Search for the cell housing the specified text and yield its [x, y] center coordinate. 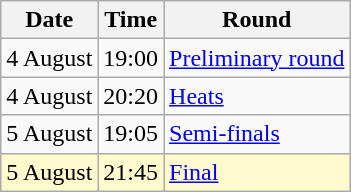
Final [257, 172]
19:05 [131, 134]
19:00 [131, 58]
Semi-finals [257, 134]
Time [131, 20]
Heats [257, 96]
20:20 [131, 96]
Round [257, 20]
Preliminary round [257, 58]
21:45 [131, 172]
Date [50, 20]
